Search for the cell housing the specified text and yield its [x, y] center coordinate. 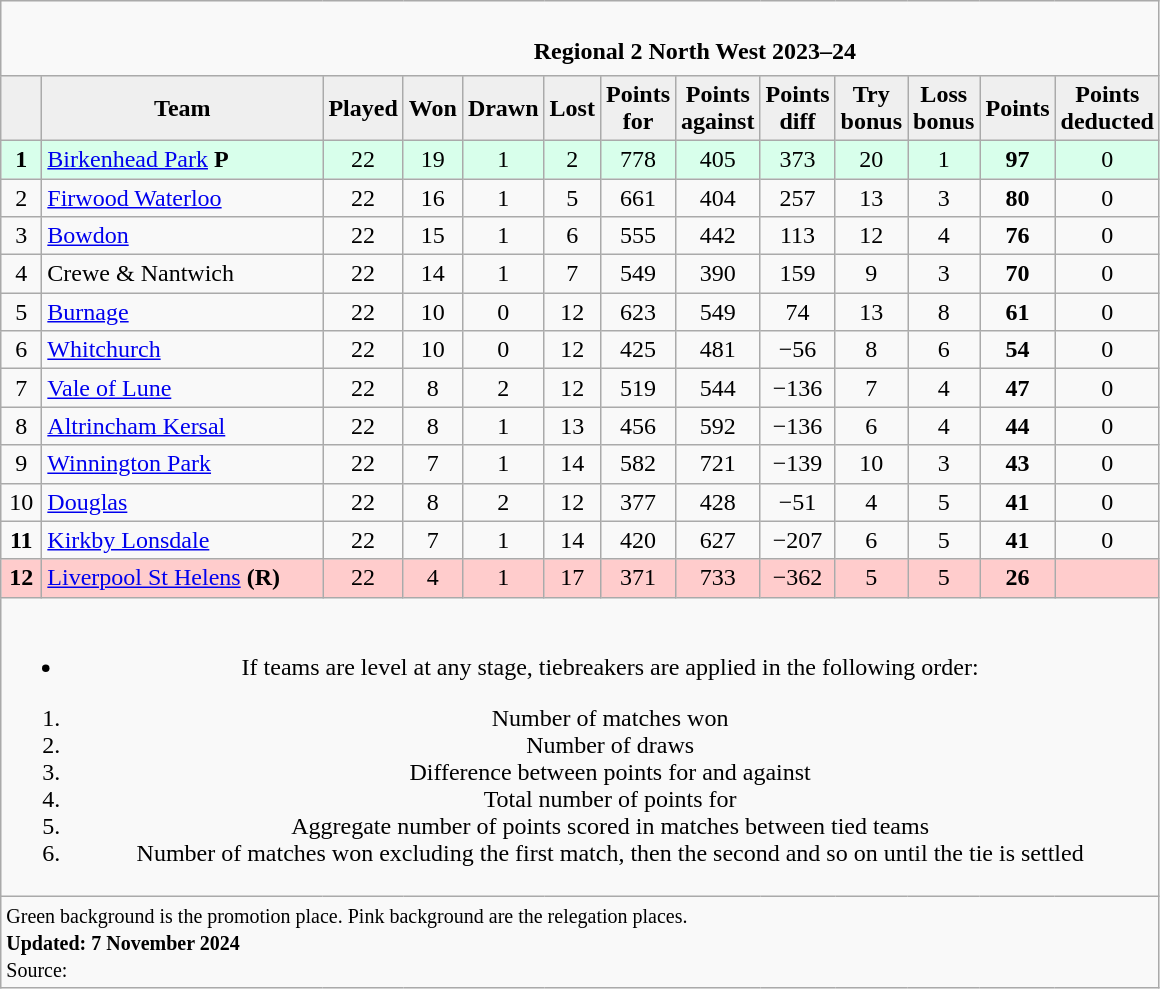
Played [363, 108]
778 [638, 159]
−207 [798, 540]
428 [718, 502]
Loss bonus [944, 108]
20 [871, 159]
519 [638, 388]
159 [798, 274]
627 [718, 540]
555 [638, 236]
456 [638, 426]
257 [798, 197]
47 [1018, 388]
Burnage [182, 312]
Points diff [798, 108]
Won [432, 108]
−362 [798, 578]
Altrincham Kersal [182, 426]
377 [638, 502]
−139 [798, 464]
481 [718, 350]
544 [718, 388]
17 [572, 578]
Points [1018, 108]
−56 [798, 350]
390 [718, 274]
442 [718, 236]
26 [1018, 578]
−51 [798, 502]
Liverpool St Helens (R) [182, 578]
Points against [718, 108]
Drawn [503, 108]
733 [718, 578]
Whitchurch [182, 350]
Vale of Lune [182, 388]
425 [638, 350]
721 [718, 464]
19 [432, 159]
373 [798, 159]
80 [1018, 197]
661 [638, 197]
420 [638, 540]
15 [432, 236]
70 [1018, 274]
Lost [572, 108]
76 [1018, 236]
371 [638, 578]
Birkenhead Park P [182, 159]
623 [638, 312]
582 [638, 464]
113 [798, 236]
Points for [638, 108]
405 [718, 159]
44 [1018, 426]
Points deducted [1107, 108]
61 [1018, 312]
Firwood Waterloo [182, 197]
Winnington Park [182, 464]
Bowdon [182, 236]
Douglas [182, 502]
11 [22, 540]
Crewe & Nantwich [182, 274]
Team [182, 108]
592 [718, 426]
74 [798, 312]
Kirkby Lonsdale [182, 540]
Green background is the promotion place. Pink background are the relegation places.Updated: 7 November 2024 Source: [580, 942]
54 [1018, 350]
16 [432, 197]
404 [718, 197]
Try bonus [871, 108]
97 [1018, 159]
43 [1018, 464]
